Search for the cell housing the specified text and yield its [x, y] center coordinate. 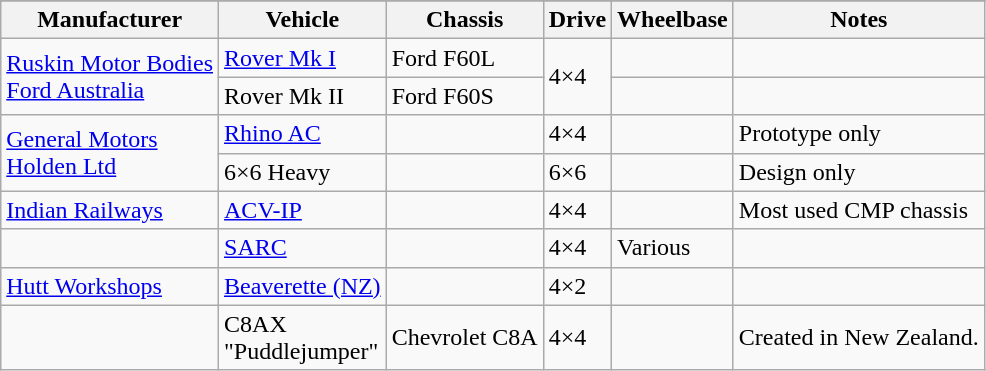
Rover Mk I [303, 58]
Wheelbase [673, 20]
Drive [577, 20]
Chassis [464, 20]
Various [673, 248]
Prototype only [858, 134]
6×6 [577, 172]
Vehicle [303, 20]
ACV-IP [303, 210]
SARC [303, 248]
4×2 [577, 286]
C8AX"Puddlejumper" [303, 338]
Ford F60S [464, 96]
Notes [858, 20]
General MotorsHolden Ltd [110, 153]
Created in New Zealand. [858, 338]
Ford F60L [464, 58]
Manufacturer [110, 20]
Hutt Workshops [110, 286]
Most used CMP chassis [858, 210]
Rhino AC [303, 134]
Indian Railways [110, 210]
6×6 Heavy [303, 172]
Ruskin Motor BodiesFord Australia [110, 77]
Design only [858, 172]
Rover Mk II [303, 96]
Beaverette (NZ) [303, 286]
Chevrolet C8A [464, 338]
